Scan for the cell matching the given text and deliver its [X, Y] coordinate at center. 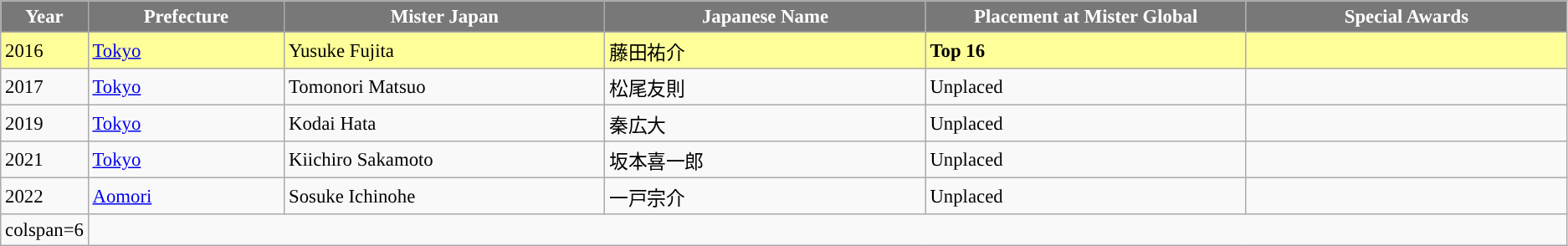
坂本喜一郎 [765, 160]
Special Awards [1406, 17]
一戸宗介 [765, 197]
松尾友則 [765, 87]
Tomonori Matsuo [445, 87]
藤田祐介 [765, 51]
Prefecture [186, 17]
Top 16 [1086, 51]
Mister Japan [445, 17]
2016 [44, 51]
Kodai Hata [445, 124]
2019 [44, 124]
Sosuke Ichinohe [445, 197]
2017 [44, 87]
Yusuke Fujita [445, 51]
2021 [44, 160]
Placement at Mister Global [1086, 17]
colspan=6 [44, 230]
Year [44, 17]
Aomori [186, 197]
Japanese Name [765, 17]
秦広大 [765, 124]
2022 [44, 197]
Kiichiro Sakamoto [445, 160]
